Output the [x, y] coordinate of the center of the cell containing the given text.  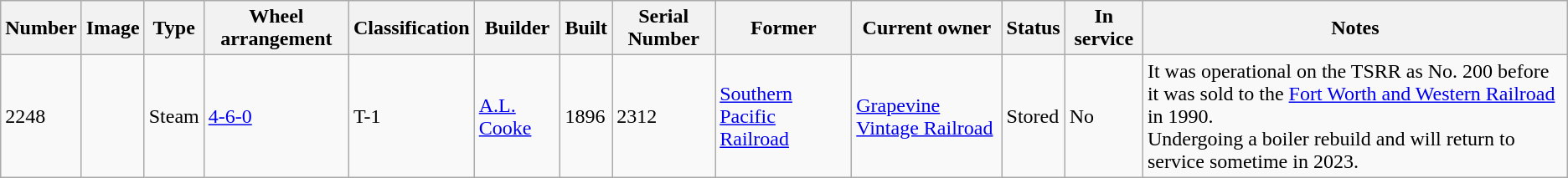
4-6-0 [276, 116]
Number [41, 28]
Former [784, 28]
Status [1034, 28]
In service [1104, 28]
Image [112, 28]
Notes [1355, 28]
2248 [41, 116]
Southern Pacific Railroad [784, 116]
No [1104, 116]
Serial Number [663, 28]
Type [174, 28]
1896 [586, 116]
2312 [663, 116]
Builder [518, 28]
Classification [411, 28]
Stored [1034, 116]
T-1 [411, 116]
Built [586, 28]
A.L. Cooke [518, 116]
Steam [174, 116]
Current owner [926, 28]
Grapevine Vintage Railroad [926, 116]
Wheel arrangement [276, 28]
